Locate the cell with the specified text and output its (x, y) center coordinate. 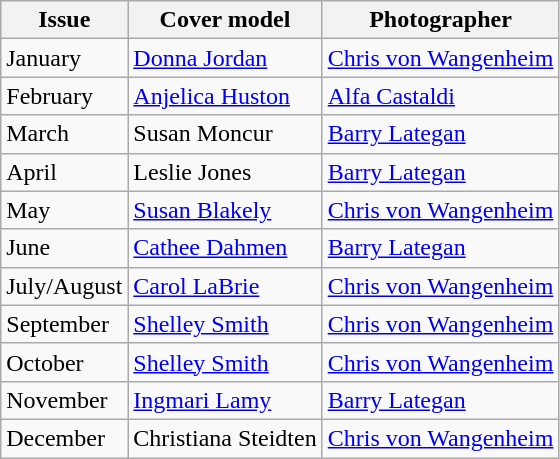
Photographer (440, 20)
February (64, 96)
December (64, 438)
Donna Jordan (225, 58)
Cover model (225, 20)
Leslie Jones (225, 172)
May (64, 210)
January (64, 58)
Susan Blakely (225, 210)
April (64, 172)
November (64, 400)
March (64, 134)
June (64, 248)
Issue (64, 20)
Christiana Steidten (225, 438)
Cathee Dahmen (225, 248)
Carol LaBrie (225, 286)
Anjelica Huston (225, 96)
Alfa Castaldi (440, 96)
July/August (64, 286)
Susan Moncur (225, 134)
October (64, 362)
September (64, 324)
Ingmari Lamy (225, 400)
